For the text-containing cell, return its midpoint in [x, y] coordinate format. 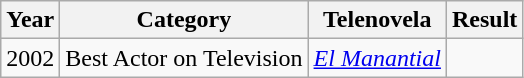
2002 [30, 58]
El Manantial [377, 58]
Category [184, 20]
Year [30, 20]
Best Actor on Television [184, 58]
Result [484, 20]
Telenovela [377, 20]
